Pinpoint the cell where the given text exists, returning its (X, Y) midpoint coordinate. 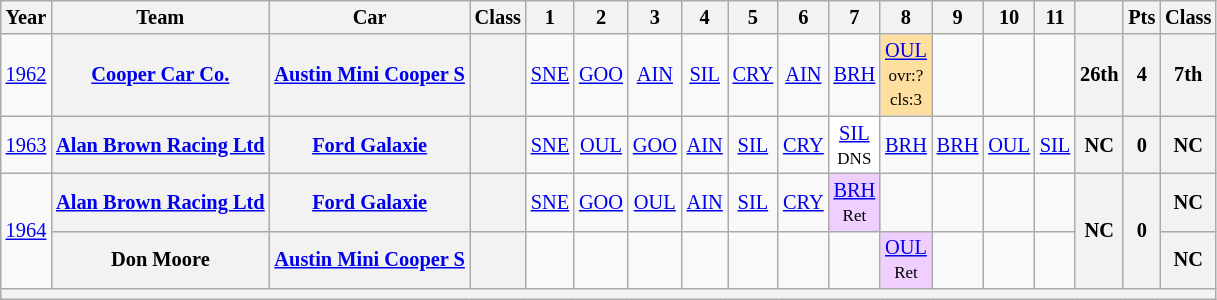
6 (803, 17)
8 (906, 17)
BRHRet (855, 202)
1962 (26, 75)
26th (1099, 75)
Car (370, 17)
Year (26, 17)
OULovr:?cls:3 (906, 75)
Pts (1142, 17)
1963 (26, 145)
Don Moore (160, 260)
1964 (26, 230)
10 (1009, 17)
9 (958, 17)
Team (160, 17)
SILDNS (855, 145)
5 (753, 17)
OULRet (906, 260)
7th (1188, 75)
1 (550, 17)
Cooper Car Co. (160, 75)
11 (1055, 17)
2 (601, 17)
3 (655, 17)
7 (855, 17)
